Output the (X, Y) coordinate of the center of the cell containing the given text.  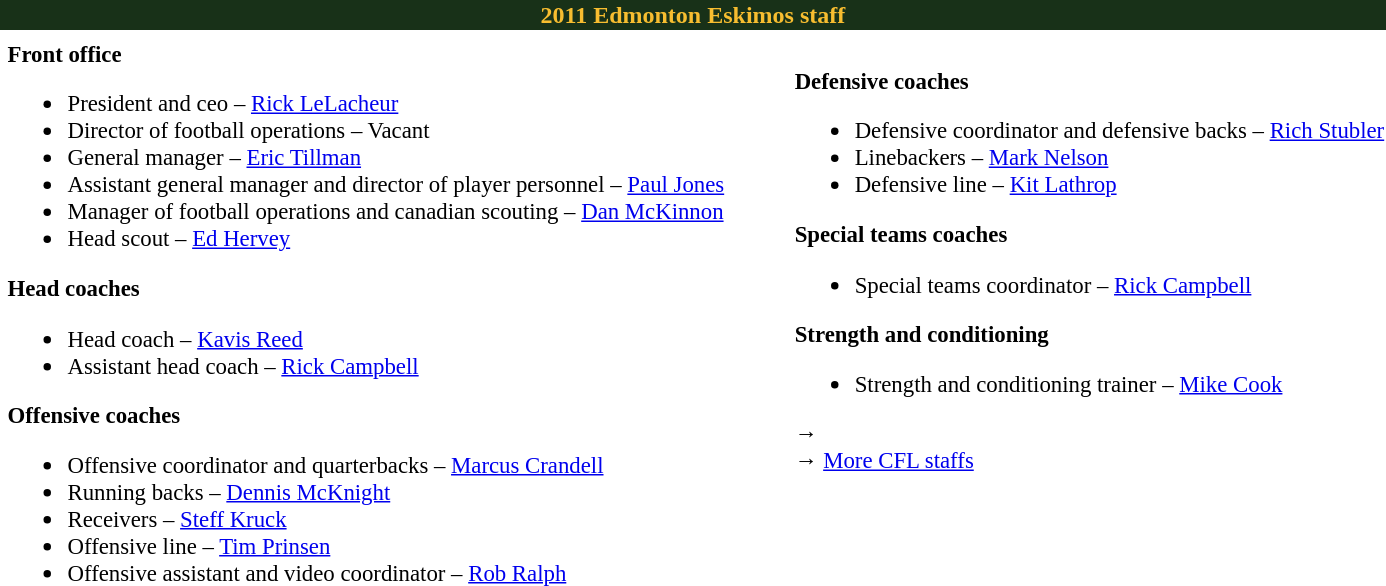
2011 Edmonton Eskimos staff (693, 15)
